Identify which cell holds the provided text, then report its (X, Y) central coordinate. 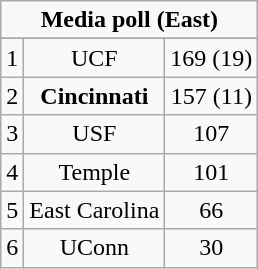
UCF (94, 58)
2 (12, 96)
5 (12, 210)
107 (212, 134)
6 (12, 248)
30 (212, 248)
Media poll (East) (130, 20)
USF (94, 134)
4 (12, 172)
101 (212, 172)
66 (212, 210)
East Carolina (94, 210)
1 (12, 58)
Cincinnati (94, 96)
Temple (94, 172)
3 (12, 134)
169 (19) (212, 58)
157 (11) (212, 96)
UConn (94, 248)
